Pinpoint the cell where the given text exists, returning its [X, Y] midpoint coordinate. 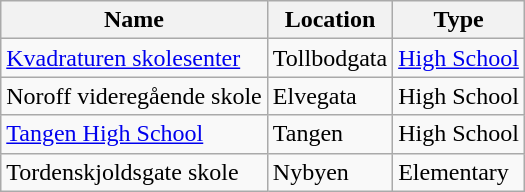
Location [330, 20]
Elvegata [330, 96]
Tangen [330, 134]
Tangen High School [134, 134]
Elementary [459, 172]
Tordenskjoldsgate skole [134, 172]
Name [134, 20]
Nybyen [330, 172]
Type [459, 20]
Noroff videregående skole [134, 96]
Kvadraturen skolesenter [134, 58]
Tollbodgata [330, 58]
